Pinpoint the cell where the given text exists, returning its (x, y) midpoint coordinate. 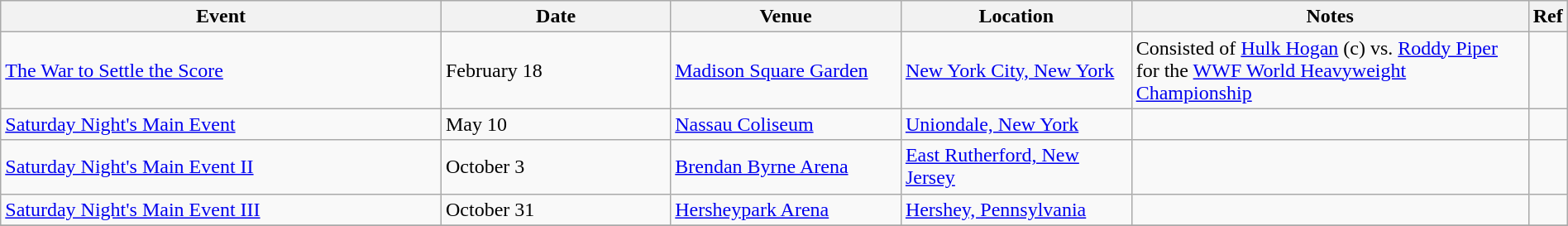
Brendan Byrne Arena (786, 167)
Madison Square Garden (786, 70)
The War to Settle the Score (222, 70)
Saturday Night's Main Event (222, 124)
October 3 (556, 167)
Hersheypark Arena (786, 209)
New York City, New York (1016, 70)
Ref (1548, 17)
Hershey, Pennsylvania (1016, 209)
October 31 (556, 209)
February 18 (556, 70)
Date (556, 17)
Saturday Night's Main Event II (222, 167)
Consisted of Hulk Hogan (c) vs. Roddy Piper for the WWF World Heavyweight Championship (1330, 70)
May 10 (556, 124)
Notes (1330, 17)
Location (1016, 17)
Saturday Night's Main Event III (222, 209)
East Rutherford, New Jersey (1016, 167)
Event (222, 17)
Uniondale, New York (1016, 124)
Venue (786, 17)
Nassau Coliseum (786, 124)
